Find where the given text appears and provide that cell's center as (x, y) coordinate. 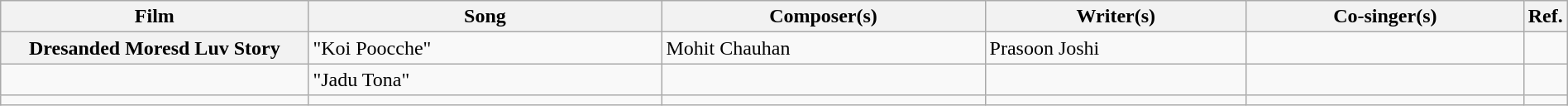
Prasoon Joshi (1116, 48)
"Jadu Tona" (485, 79)
Mohit Chauhan (824, 48)
Ref. (1545, 17)
Dresanded Moresd Luv Story (155, 48)
Composer(s) (824, 17)
"Koi Poocche" (485, 48)
Film (155, 17)
Song (485, 17)
Co-singer(s) (1384, 17)
Writer(s) (1116, 17)
